Provide the [x, y] coordinate of the cell's center where the given text is located.  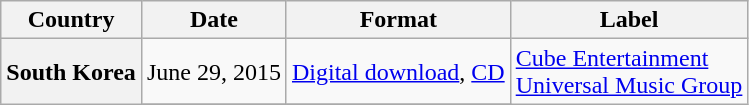
Format [398, 20]
Date [214, 20]
Country [72, 20]
South Korea [72, 72]
Digital download, CD [398, 72]
Label [629, 20]
Cube EntertainmentUniversal Music Group [629, 72]
June 29, 2015 [214, 72]
